Capture the cell that displays the provided text and extract its (X, Y) central coordinate. 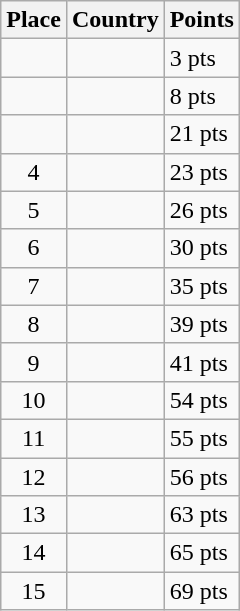
13 (34, 515)
41 pts (202, 362)
30 pts (202, 248)
7 (34, 286)
Country (115, 20)
56 pts (202, 477)
39 pts (202, 324)
8 pts (202, 96)
55 pts (202, 438)
6 (34, 248)
10 (34, 400)
15 (34, 591)
4 (34, 172)
21 pts (202, 134)
8 (34, 324)
3 pts (202, 58)
65 pts (202, 553)
Place (34, 20)
69 pts (202, 591)
5 (34, 210)
35 pts (202, 286)
12 (34, 477)
63 pts (202, 515)
14 (34, 553)
54 pts (202, 400)
Points (202, 20)
23 pts (202, 172)
11 (34, 438)
9 (34, 362)
26 pts (202, 210)
